Return the (X, Y) coordinate for the center point of the cell that contains the specified text.  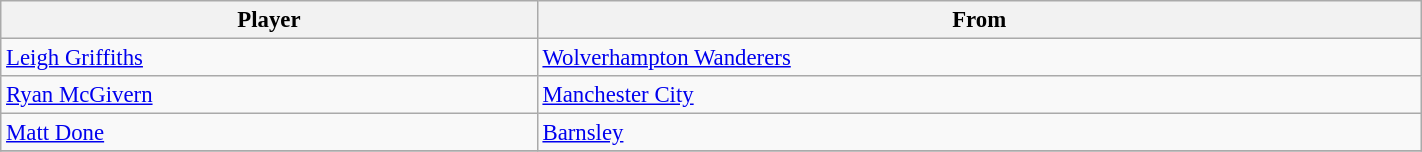
Leigh Griffiths (269, 58)
Barnsley (979, 133)
Manchester City (979, 95)
Wolverhampton Wanderers (979, 58)
Matt Done (269, 133)
Ryan McGivern (269, 95)
From (979, 20)
Player (269, 20)
